Provide the (X, Y) coordinate of the cell's center where the given text is located.  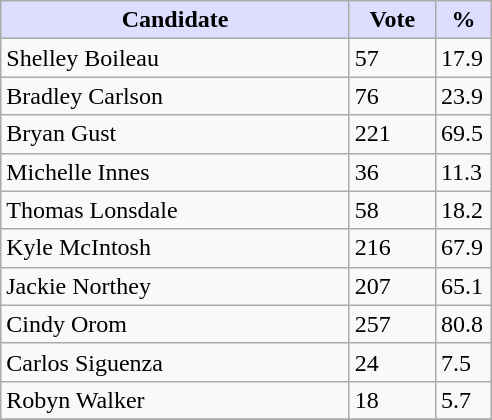
11.3 (463, 172)
Cindy Orom (176, 324)
221 (392, 134)
257 (392, 324)
5.7 (463, 400)
207 (392, 286)
Robyn Walker (176, 400)
69.5 (463, 134)
58 (392, 210)
7.5 (463, 362)
Jackie Northey (176, 286)
76 (392, 96)
24 (392, 362)
18.2 (463, 210)
Bryan Gust (176, 134)
23.9 (463, 96)
Shelley Boileau (176, 58)
67.9 (463, 248)
Carlos Siguenza (176, 362)
65.1 (463, 286)
216 (392, 248)
57 (392, 58)
% (463, 20)
Bradley Carlson (176, 96)
Michelle Innes (176, 172)
80.8 (463, 324)
Kyle McIntosh (176, 248)
17.9 (463, 58)
Vote (392, 20)
Candidate (176, 20)
18 (392, 400)
36 (392, 172)
Thomas Lonsdale (176, 210)
